Find where the given text appears and provide that cell's center as [X, Y] coordinate. 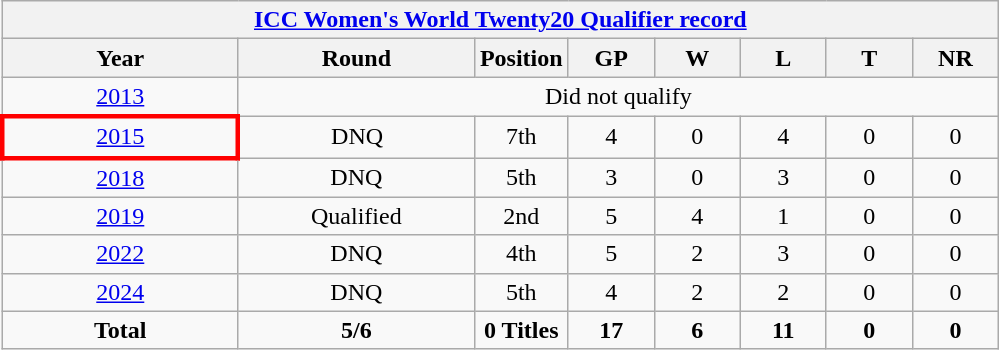
Year [120, 58]
4th [521, 254]
2024 [120, 292]
L [783, 58]
Total [120, 330]
2019 [120, 216]
Did not qualify [618, 97]
5/6 [356, 330]
2nd [521, 216]
17 [611, 330]
W [697, 58]
1 [783, 216]
Qualified [356, 216]
ICC Women's World Twenty20 Qualifier record [500, 20]
Position [521, 58]
2018 [120, 178]
T [869, 58]
7th [521, 136]
2015 [120, 136]
Round [356, 58]
NR [955, 58]
2022 [120, 254]
GP [611, 58]
2013 [120, 97]
0 Titles [521, 330]
11 [783, 330]
6 [697, 330]
